For the text-containing cell, return its midpoint in (x, y) coordinate format. 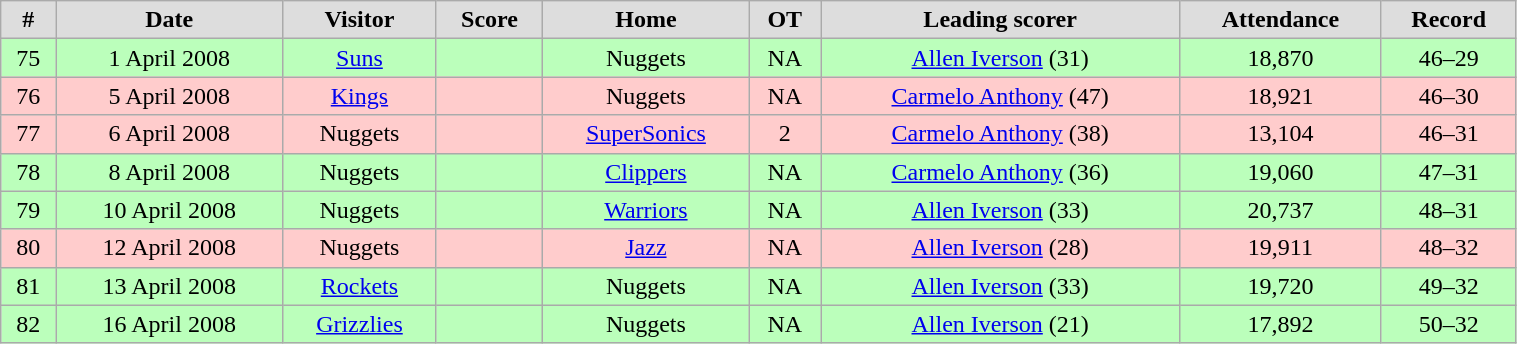
19,911 (1281, 248)
46–31 (1448, 134)
Home (646, 20)
80 (28, 248)
Date (170, 20)
5 April 2008 (170, 96)
8 April 2008 (170, 172)
Suns (360, 58)
1 April 2008 (170, 58)
13,104 (1281, 134)
13 April 2008 (170, 286)
50–32 (1448, 324)
46–29 (1448, 58)
20,737 (1281, 210)
Allen Iverson (28) (1000, 248)
12 April 2008 (170, 248)
Rockets (360, 286)
Clippers (646, 172)
Carmelo Anthony (36) (1000, 172)
16 April 2008 (170, 324)
SuperSonics (646, 134)
19,060 (1281, 172)
Score (490, 20)
Allen Iverson (31) (1000, 58)
75 (28, 58)
Attendance (1281, 20)
77 (28, 134)
Grizzlies (360, 324)
46–30 (1448, 96)
78 (28, 172)
79 (28, 210)
Leading scorer (1000, 20)
Kings (360, 96)
Carmelo Anthony (47) (1000, 96)
76 (28, 96)
Allen Iverson (21) (1000, 324)
81 (28, 286)
49–32 (1448, 286)
18,921 (1281, 96)
10 April 2008 (170, 210)
Jazz (646, 248)
47–31 (1448, 172)
# (28, 20)
Carmelo Anthony (38) (1000, 134)
18,870 (1281, 58)
Record (1448, 20)
2 (785, 134)
17,892 (1281, 324)
82 (28, 324)
OT (785, 20)
Visitor (360, 20)
Warriors (646, 210)
6 April 2008 (170, 134)
19,720 (1281, 286)
48–31 (1448, 210)
48–32 (1448, 248)
